Return the [x, y] coordinate for the center point of the cell that contains the specified text.  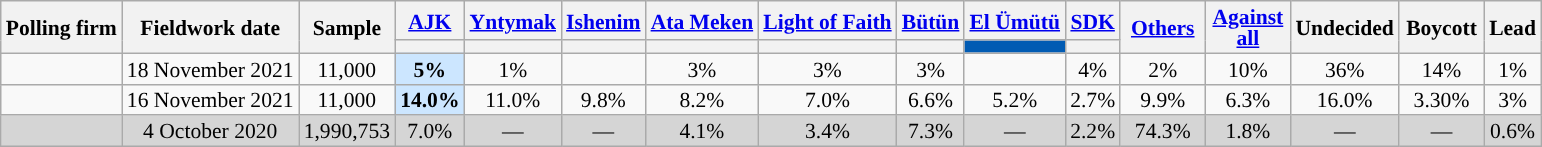
Boycott [1442, 27]
9.8% [604, 100]
5.2% [1014, 100]
Others [1162, 27]
Polling firm [62, 27]
4.1% [702, 132]
AJK [430, 20]
1.8% [1248, 132]
8.2% [702, 100]
74.3% [1162, 132]
4% [1092, 68]
6.6% [931, 100]
6.3% [1248, 100]
2.7% [1092, 100]
16 November 2021 [210, 100]
SDK [1092, 20]
7.3% [931, 132]
0.6% [1512, 132]
Lead [1512, 27]
18 November 2021 [210, 68]
2.2% [1092, 132]
36% [1344, 68]
10% [1248, 68]
Sample [347, 27]
El Ümütü [1014, 20]
5% [430, 68]
Fieldwork date [210, 27]
Ishenim [604, 20]
Bütün [931, 20]
3.4% [827, 132]
Yntymak [513, 20]
3.30% [1442, 100]
4 October 2020 [210, 132]
Ata Meken [702, 20]
14.0% [430, 100]
Undecided [1344, 27]
16.0% [1344, 100]
11.0% [513, 100]
14% [1442, 68]
Against all [1248, 27]
9.9% [1162, 100]
Light of Faith [827, 20]
1,990,753 [347, 132]
2% [1162, 68]
